Locate the cell with the specified text and output its (x, y) center coordinate. 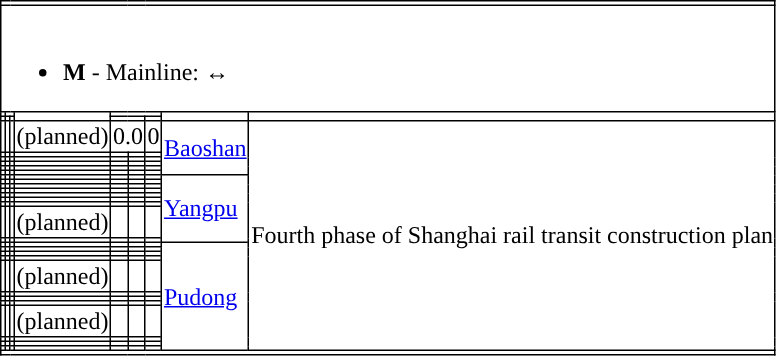
Yangpu (206, 209)
0 (153, 137)
M - Mainline: ↔ (388, 58)
0.0 (128, 137)
Pudong (206, 296)
Baoshan (206, 148)
Fourth phase of Shanghai rail transit construction plan (512, 236)
